From the cell containing the given text, extract its center point as [X, Y] coordinate. 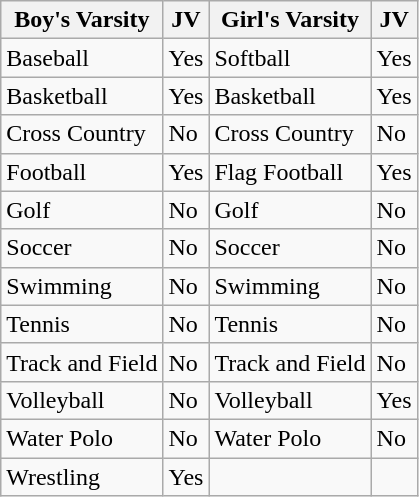
Flag Football [290, 172]
Softball [290, 58]
Wrestling [82, 477]
Boy's Varsity [82, 20]
Football [82, 172]
Baseball [82, 58]
Girl's Varsity [290, 20]
